Scan for the cell matching the given text and deliver its [X, Y] coordinate at center. 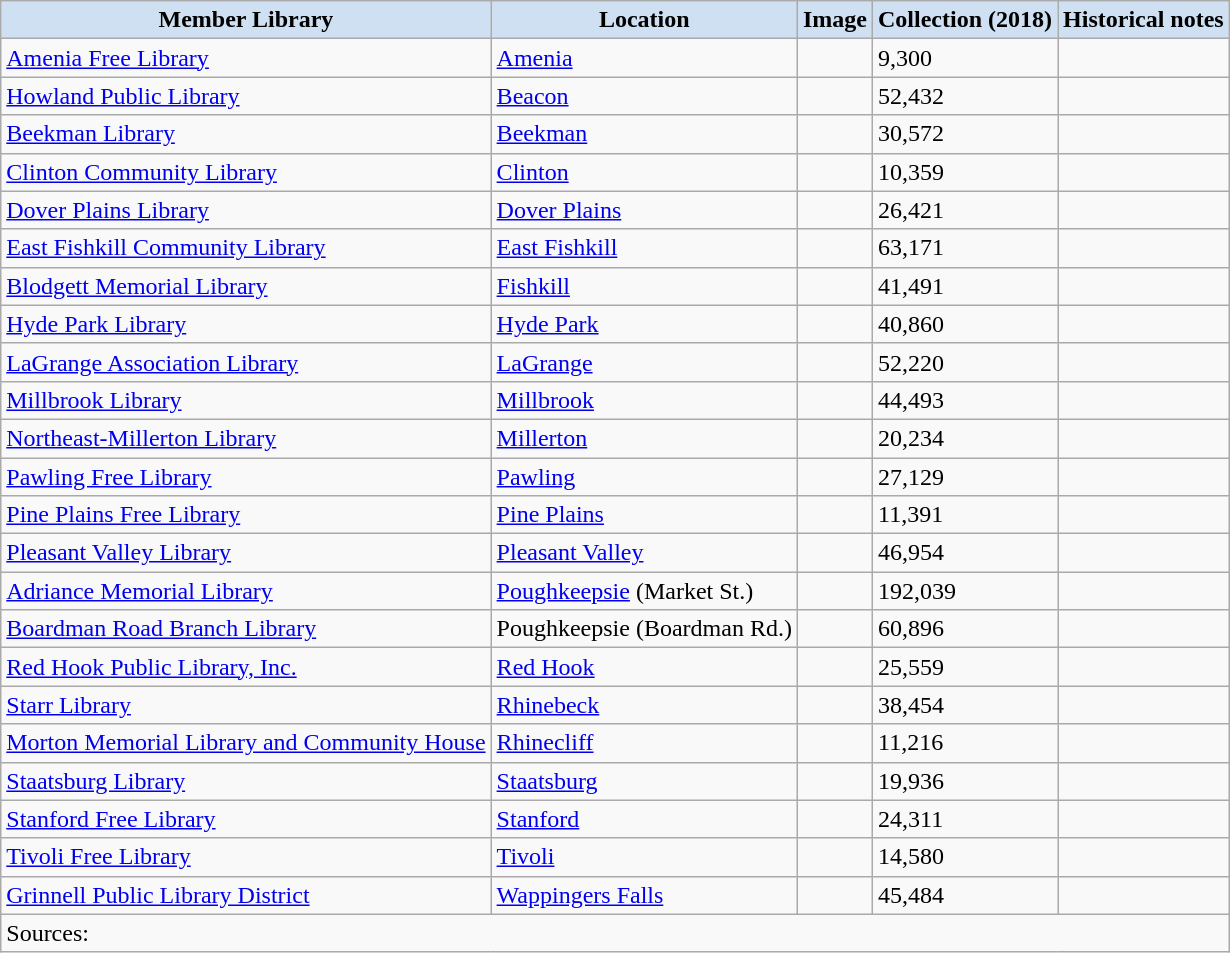
30,572 [964, 134]
Poughkeepsie (Market St.) [644, 591]
52,220 [964, 362]
Northeast-Millerton Library [246, 438]
10,359 [964, 172]
11,216 [964, 743]
Image [834, 20]
Clinton Community Library [246, 172]
Morton Memorial Library and Community House [246, 743]
LaGrange Association Library [246, 362]
38,454 [964, 705]
Stanford Free Library [246, 819]
Beekman Library [246, 134]
Wappingers Falls [644, 895]
Howland Public Library [246, 96]
52,432 [964, 96]
20,234 [964, 438]
Pine Plains [644, 515]
Dover Plains [644, 210]
60,896 [964, 629]
Beekman [644, 134]
Clinton [644, 172]
Fishkill [644, 286]
25,559 [964, 667]
Beacon [644, 96]
Red Hook [644, 667]
Rhinebeck [644, 705]
Adriance Memorial Library [246, 591]
Historical notes [1144, 20]
East Fishkill Community Library [246, 248]
Grinnell Public Library District [246, 895]
27,129 [964, 477]
Hyde Park [644, 324]
Sources: [615, 933]
LaGrange [644, 362]
East Fishkill [644, 248]
Dover Plains Library [246, 210]
Pleasant Valley Library [246, 553]
Blodgett Memorial Library [246, 286]
46,954 [964, 553]
Poughkeepsie (Boardman Rd.) [644, 629]
26,421 [964, 210]
41,491 [964, 286]
63,171 [964, 248]
Pawling [644, 477]
24,311 [964, 819]
Stanford [644, 819]
Pine Plains Free Library [246, 515]
Red Hook Public Library, Inc. [246, 667]
Hyde Park Library [246, 324]
Amenia Free Library [246, 58]
Millerton [644, 438]
Rhinecliff [644, 743]
Pleasant Valley [644, 553]
Staatsburg [644, 781]
Tivoli [644, 857]
44,493 [964, 400]
Amenia [644, 58]
11,391 [964, 515]
Staatsburg Library [246, 781]
19,936 [964, 781]
Location [644, 20]
14,580 [964, 857]
Member Library [246, 20]
9,300 [964, 58]
Tivoli Free Library [246, 857]
Pawling Free Library [246, 477]
Millbrook [644, 400]
192,039 [964, 591]
Starr Library [246, 705]
45,484 [964, 895]
Millbrook Library [246, 400]
40,860 [964, 324]
Boardman Road Branch Library [246, 629]
Collection (2018) [964, 20]
